Find where the given text appears and provide that cell's center as (x, y) coordinate. 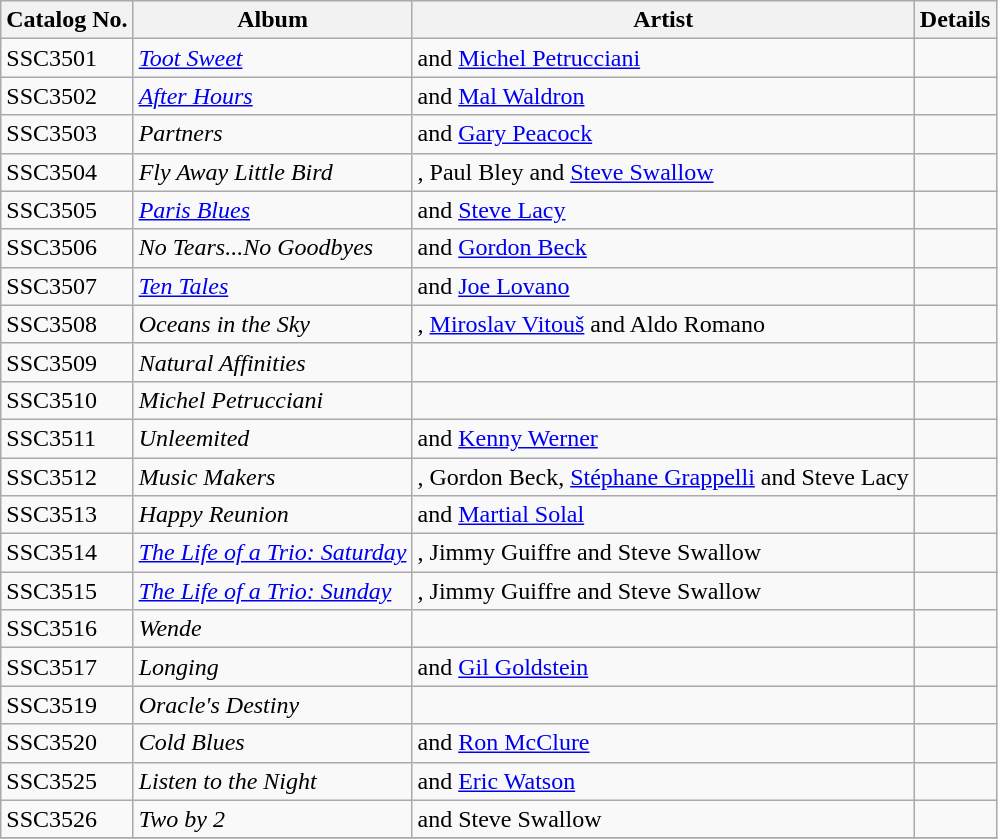
SSC3517 (67, 667)
and Mal Waldron (663, 96)
SSC3508 (67, 324)
Two by 2 (272, 819)
and Joe Lovano (663, 286)
SSC3510 (67, 400)
SSC3506 (67, 248)
SSC3525 (67, 781)
Michel Petrucciani (272, 400)
Album (272, 20)
and Michel Petrucciani (663, 58)
and Martial Solal (663, 515)
Oracle's Destiny (272, 705)
SSC3512 (67, 477)
Wende (272, 629)
Listen to the Night (272, 781)
SSC3509 (67, 362)
, Miroslav Vitouš and Aldo Romano (663, 324)
Fly Away Little Bird (272, 172)
SSC3511 (67, 438)
SSC3513 (67, 515)
Ten Tales (272, 286)
Longing (272, 667)
Artist (663, 20)
SSC3504 (67, 172)
SSC3516 (67, 629)
SSC3526 (67, 819)
and Kenny Werner (663, 438)
Partners (272, 134)
and Steve Swallow (663, 819)
Details (955, 20)
SSC3502 (67, 96)
The Life of a Trio: Sunday (272, 591)
Toot Sweet (272, 58)
and Gary Peacock (663, 134)
Oceans in the Sky (272, 324)
No Tears...No Goodbyes (272, 248)
, Gordon Beck, Stéphane Grappelli and Steve Lacy (663, 477)
Happy Reunion (272, 515)
, Paul Bley and Steve Swallow (663, 172)
The Life of a Trio: Saturday (272, 553)
Catalog No. (67, 20)
and Gil Goldstein (663, 667)
and Steve Lacy (663, 210)
Music Makers (272, 477)
SSC3514 (67, 553)
SSC3520 (67, 743)
and Gordon Beck (663, 248)
SSC3507 (67, 286)
Unleemited (272, 438)
and Eric Watson (663, 781)
Paris Blues (272, 210)
After Hours (272, 96)
SSC3505 (67, 210)
SSC3501 (67, 58)
Cold Blues (272, 743)
SSC3519 (67, 705)
SSC3515 (67, 591)
and Ron McClure (663, 743)
Natural Affinities (272, 362)
SSC3503 (67, 134)
